Search for the cell housing the specified text and yield its (x, y) center coordinate. 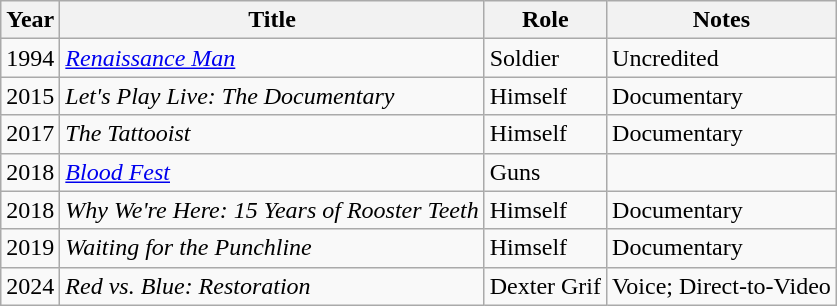
Voice; Direct-to-Video (722, 286)
1994 (30, 58)
2015 (30, 96)
Uncredited (722, 58)
Renaissance Man (272, 58)
2024 (30, 286)
The Tattooist (272, 134)
Guns (545, 172)
Waiting for the Punchline (272, 248)
2017 (30, 134)
Let's Play Live: The Documentary (272, 96)
Role (545, 20)
Soldier (545, 58)
2019 (30, 248)
Title (272, 20)
Notes (722, 20)
Dexter Grif (545, 286)
Red vs. Blue: Restoration (272, 286)
Why We're Here: 15 Years of Rooster Teeth (272, 210)
Blood Fest (272, 172)
Year (30, 20)
